Pinpoint the cell where the given text exists, returning its (x, y) midpoint coordinate. 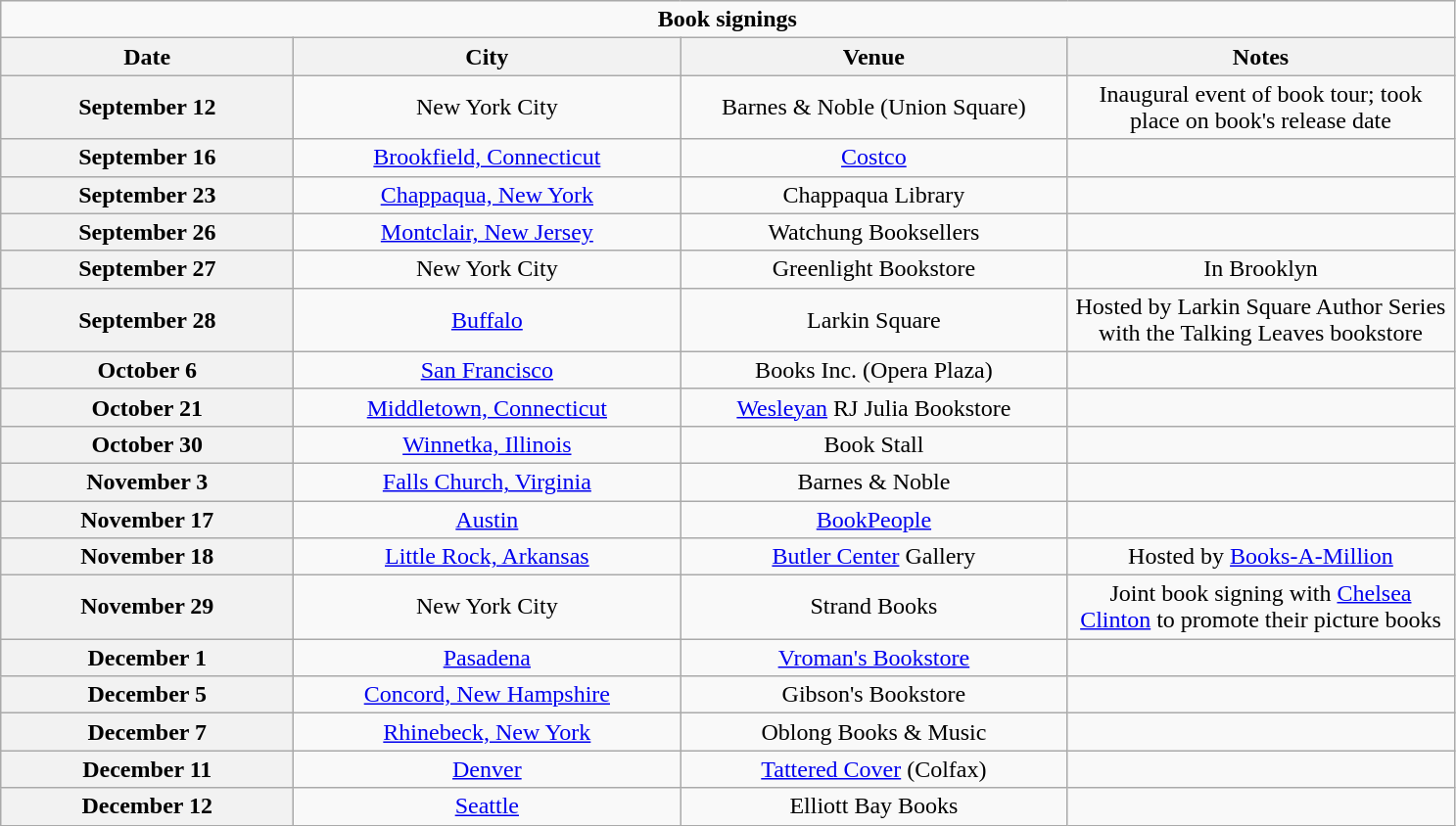
Book signings (728, 20)
In Brooklyn (1261, 269)
Joint book signing with Chelsea Clinton to promote their picture books (1261, 607)
BookPeople (873, 520)
Watchung Booksellers (873, 232)
Seattle (488, 806)
Concord, New Hampshire (488, 695)
Winnetka, Illinois (488, 444)
Denver (488, 769)
November 3 (147, 482)
Barnes & Noble (Union Square) (873, 108)
Venue (873, 57)
Book Stall (873, 444)
Inaugural event of book tour; took place on book's release date (1261, 108)
December 1 (147, 658)
Middletown, Connecticut (488, 407)
Chappaqua, New York (488, 195)
September 28 (147, 319)
Chappaqua Library (873, 195)
Buffalo (488, 319)
November 29 (147, 607)
October 30 (147, 444)
October 21 (147, 407)
November 17 (147, 520)
December 5 (147, 695)
Gibson's Bookstore (873, 695)
September 27 (147, 269)
October 6 (147, 370)
Hosted by Books-A-Million (1261, 557)
Hosted by Larkin Square Author Series with the Talking Leaves bookstore (1261, 319)
Strand Books (873, 607)
San Francisco (488, 370)
Costco (873, 158)
Date (147, 57)
Pasadena (488, 658)
Barnes & Noble (873, 482)
City (488, 57)
Rhinebeck, New York (488, 732)
Montclair, New Jersey (488, 232)
September 12 (147, 108)
September 23 (147, 195)
Brookfield, Connecticut (488, 158)
Vroman's Bookstore (873, 658)
November 18 (147, 557)
Larkin Square (873, 319)
Elliott Bay Books (873, 806)
September 16 (147, 158)
Wesleyan RJ Julia Bookstore (873, 407)
Books Inc. (Opera Plaza) (873, 370)
Oblong Books & Music (873, 732)
Greenlight Bookstore (873, 269)
Tattered Cover (Colfax) (873, 769)
September 26 (147, 232)
Little Rock, Arkansas (488, 557)
December 11 (147, 769)
Butler Center Gallery (873, 557)
Falls Church, Virginia (488, 482)
Austin (488, 520)
December 7 (147, 732)
Notes (1261, 57)
December 12 (147, 806)
